For the text-containing cell, return its midpoint in [x, y] coordinate format. 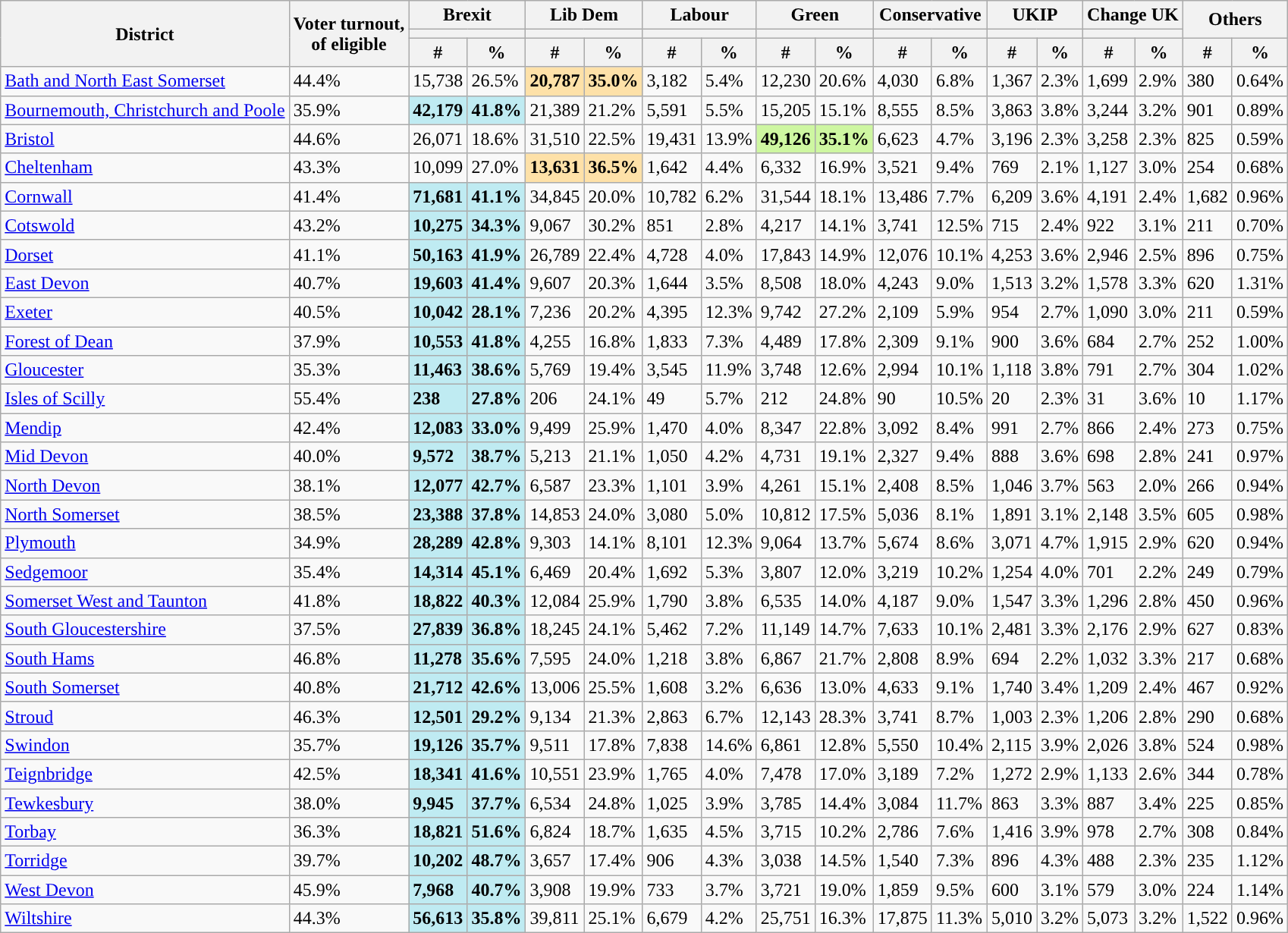
11.7% [959, 803]
22.8% [843, 428]
17.4% [613, 861]
0.85% [1259, 803]
18,822 [438, 601]
2.1% [1059, 168]
18,245 [555, 630]
2,026 [1109, 745]
10 [1208, 399]
Brexit [467, 15]
5,462 [672, 630]
38.6% [496, 370]
40.8% [349, 687]
21.2% [613, 110]
4,261 [786, 485]
0.64% [1259, 81]
7.6% [959, 832]
344 [1208, 774]
5.7% [728, 399]
304 [1208, 370]
1,740 [1012, 687]
225 [1208, 803]
2,327 [903, 457]
13,631 [555, 168]
20.0% [613, 196]
1,635 [672, 832]
1.00% [1259, 341]
1.14% [1259, 890]
1,682 [1208, 196]
1,470 [672, 428]
36.8% [496, 630]
3,545 [672, 370]
17,843 [786, 254]
34.3% [496, 225]
1,133 [1109, 774]
Cotswold [145, 225]
6.2% [728, 196]
6,861 [786, 745]
2.6% [1159, 774]
28.1% [496, 312]
524 [1208, 745]
13.9% [728, 139]
3,219 [903, 572]
217 [1208, 658]
Cornwall [145, 196]
238 [438, 399]
14,314 [438, 572]
488 [1109, 861]
1,003 [1012, 716]
South Gloucestershire [145, 630]
13.7% [843, 543]
1.12% [1259, 861]
900 [1012, 341]
5,010 [1012, 919]
1.31% [1259, 283]
14.6% [728, 745]
2,176 [1109, 630]
2,786 [903, 832]
13,006 [555, 687]
35.9% [349, 110]
12.8% [843, 745]
6,469 [555, 572]
8,508 [786, 283]
1,522 [1208, 919]
450 [1208, 601]
Forest of Dean [145, 341]
9,064 [786, 543]
698 [1109, 457]
1,891 [1012, 514]
25,751 [786, 919]
5,036 [903, 514]
1,367 [1012, 81]
41.6% [496, 774]
5.0% [728, 514]
17.5% [843, 514]
Stroud [145, 716]
1,209 [1109, 687]
825 [1208, 139]
1,833 [672, 341]
1,699 [1109, 81]
467 [1208, 687]
7,838 [672, 745]
5.4% [728, 81]
90 [903, 399]
42.5% [349, 774]
1,540 [903, 861]
6.8% [959, 81]
6,587 [555, 485]
20,787 [555, 81]
14.4% [843, 803]
1,218 [672, 658]
14.9% [843, 254]
5,769 [555, 370]
791 [1109, 370]
35.3% [349, 370]
3,189 [903, 774]
4,030 [903, 81]
3,084 [903, 803]
4,253 [1012, 254]
14.0% [843, 601]
922 [1109, 225]
28,289 [438, 543]
49 [672, 399]
Labour [699, 15]
Tewkesbury [145, 803]
21.3% [613, 716]
16.8% [613, 341]
36.5% [613, 168]
42.6% [496, 687]
45.1% [496, 572]
Mendip [145, 428]
55.4% [349, 399]
8,555 [903, 110]
380 [1208, 81]
20 [1012, 399]
0.83% [1259, 630]
1.17% [1259, 399]
27.2% [843, 312]
48.7% [496, 861]
43.2% [349, 225]
235 [1208, 861]
684 [1109, 341]
35.8% [496, 919]
8,347 [786, 428]
Voter turnout,of eligible [349, 33]
224 [1208, 890]
1,296 [1109, 601]
2,408 [903, 485]
39.7% [349, 861]
1,050 [672, 457]
10,042 [438, 312]
7,478 [786, 774]
6,867 [786, 658]
Change UK [1133, 15]
1,032 [1109, 658]
18.7% [613, 832]
579 [1109, 890]
5.3% [728, 572]
12,143 [786, 716]
2,863 [672, 716]
851 [672, 225]
8.9% [959, 658]
4,489 [786, 341]
12.5% [959, 225]
7,595 [555, 658]
19.1% [843, 457]
18,341 [438, 774]
266 [1208, 485]
0.79% [1259, 572]
1,118 [1012, 370]
40.3% [496, 601]
9.5% [959, 890]
3,748 [786, 370]
19.9% [613, 890]
6,535 [786, 601]
1,644 [672, 283]
44.4% [349, 81]
1,915 [1109, 543]
11,278 [438, 658]
1.02% [1259, 370]
2,946 [1109, 254]
6.7% [728, 716]
0.78% [1259, 774]
42.8% [496, 543]
23.3% [613, 485]
49,126 [786, 139]
1,046 [1012, 485]
715 [1012, 225]
5,674 [903, 543]
2,481 [1012, 630]
20.6% [843, 81]
Cheltenham [145, 168]
3,785 [786, 803]
11.3% [959, 919]
19,126 [438, 745]
605 [1208, 514]
11.9% [728, 370]
978 [1109, 832]
15,205 [786, 110]
733 [672, 890]
26.5% [496, 81]
2,808 [903, 658]
2.0% [1159, 485]
5,550 [903, 745]
Gloucester [145, 370]
20.4% [613, 572]
1,578 [1109, 283]
23,388 [438, 514]
50,163 [438, 254]
21.7% [843, 658]
27,839 [438, 630]
563 [1109, 485]
North Somerset [145, 514]
3,863 [1012, 110]
241 [1208, 457]
18.0% [843, 283]
38.7% [496, 457]
15,738 [438, 81]
7.7% [959, 196]
9,511 [555, 745]
1,859 [903, 890]
18.1% [843, 196]
7,968 [438, 890]
9,499 [555, 428]
4,187 [903, 601]
308 [1208, 832]
10,275 [438, 225]
9,945 [438, 803]
5,073 [1109, 919]
South Hams [145, 658]
6,209 [1012, 196]
1,547 [1012, 601]
1,254 [1012, 572]
6,623 [903, 139]
Others [1235, 20]
Somerset West and Taunton [145, 601]
5.5% [728, 110]
10,202 [438, 861]
1,272 [1012, 774]
25.5% [613, 687]
56,613 [438, 919]
37.5% [349, 630]
East Devon [145, 283]
22.4% [613, 254]
1,513 [1012, 283]
12,077 [438, 485]
37.8% [496, 514]
27.8% [496, 399]
19,603 [438, 283]
28.3% [843, 716]
Lib Dem [584, 15]
Teignbridge [145, 774]
1,025 [672, 803]
254 [1208, 168]
20.2% [613, 312]
14.5% [843, 861]
4,731 [786, 457]
42.4% [349, 428]
4,191 [1109, 196]
51.6% [496, 832]
901 [1208, 110]
1,127 [1109, 168]
35.1% [843, 139]
Isles of Scilly [145, 399]
38.0% [349, 803]
Dorset [145, 254]
38.1% [349, 485]
41.9% [496, 254]
3,092 [903, 428]
694 [1012, 658]
1,790 [672, 601]
23.9% [613, 774]
10,812 [786, 514]
Exeter [145, 312]
31 [1109, 399]
4,217 [786, 225]
9,742 [786, 312]
38.5% [349, 514]
33.0% [496, 428]
30.2% [613, 225]
9,067 [555, 225]
8.1% [959, 514]
43.3% [349, 168]
4,395 [672, 312]
37.9% [349, 341]
4,728 [672, 254]
34.9% [349, 543]
16.9% [843, 168]
1,642 [672, 168]
22.5% [613, 139]
8.7% [959, 716]
44.3% [349, 919]
29.2% [496, 716]
954 [1012, 312]
Sedgemoor [145, 572]
0.97% [1259, 457]
7,236 [555, 312]
Torbay [145, 832]
12,076 [903, 254]
14,853 [555, 514]
9,303 [555, 543]
4,243 [903, 283]
Wiltshire [145, 919]
1,608 [672, 687]
Conservative [930, 15]
19,431 [672, 139]
District [145, 33]
20.3% [613, 283]
19.0% [843, 890]
9,134 [555, 716]
3,521 [903, 168]
11,149 [786, 630]
906 [672, 861]
991 [1012, 428]
13.0% [843, 687]
3,657 [555, 861]
1,765 [672, 774]
21,389 [555, 110]
2,994 [903, 370]
12,083 [438, 428]
12,230 [786, 81]
5.9% [959, 312]
10,099 [438, 168]
10.5% [959, 399]
2,309 [903, 341]
Green [815, 15]
35.4% [349, 572]
11,463 [438, 370]
71,681 [438, 196]
35.6% [496, 658]
6,824 [555, 832]
290 [1208, 716]
5,591 [672, 110]
887 [1109, 803]
40.0% [349, 457]
1,101 [672, 485]
3,807 [786, 572]
701 [1109, 572]
17,875 [903, 919]
45.9% [349, 890]
4.4% [728, 168]
1,416 [1012, 832]
12.6% [843, 370]
UKIP [1035, 15]
2.5% [1159, 254]
46.3% [349, 716]
10,553 [438, 341]
Bournemouth, Christchurch and Poole [145, 110]
31,544 [786, 196]
3,721 [786, 890]
14.7% [843, 630]
6,332 [786, 168]
1,090 [1109, 312]
252 [1208, 341]
3,182 [672, 81]
46.8% [349, 658]
3,071 [1012, 543]
3,244 [1109, 110]
1,206 [1109, 716]
12,501 [438, 716]
Torridge [145, 861]
10.4% [959, 745]
10,551 [555, 774]
4,633 [903, 687]
4,255 [555, 341]
0.92% [1259, 687]
Mid Devon [145, 457]
17.0% [843, 774]
Bristol [145, 139]
249 [1208, 572]
1,692 [672, 572]
18,821 [438, 832]
3,908 [555, 890]
866 [1109, 428]
627 [1208, 630]
12,084 [555, 601]
26,071 [438, 139]
8,101 [672, 543]
40.5% [349, 312]
8.4% [959, 428]
39,811 [555, 919]
19.4% [613, 370]
34,845 [555, 196]
3,258 [1109, 139]
6,636 [786, 687]
21.1% [613, 457]
42,179 [438, 110]
273 [1208, 428]
44.6% [349, 139]
2,148 [1109, 514]
769 [1012, 168]
863 [1012, 803]
2,115 [1012, 745]
35.0% [613, 81]
9,607 [555, 283]
18.6% [496, 139]
0.89% [1259, 110]
8.6% [959, 543]
25.1% [613, 919]
27.0% [496, 168]
206 [555, 399]
Swindon [145, 745]
Bath and North East Somerset [145, 81]
9,572 [438, 457]
37.7% [496, 803]
36.3% [349, 832]
12.0% [843, 572]
South Somerset [145, 687]
600 [1012, 890]
0.84% [1259, 832]
212 [786, 399]
10,782 [672, 196]
4.5% [728, 832]
888 [1012, 457]
6,534 [555, 803]
6,679 [672, 919]
3,080 [672, 514]
West Devon [145, 890]
3,038 [786, 861]
13,486 [903, 196]
Plymouth [145, 543]
16.3% [843, 919]
2,109 [903, 312]
3,196 [1012, 139]
3,715 [786, 832]
21,712 [438, 687]
26,789 [555, 254]
5,213 [555, 457]
31,510 [555, 139]
42.7% [496, 485]
7,633 [903, 630]
North Devon [145, 485]
0.70% [1259, 225]
